From the cell containing the given text, extract its center point as (X, Y) coordinate. 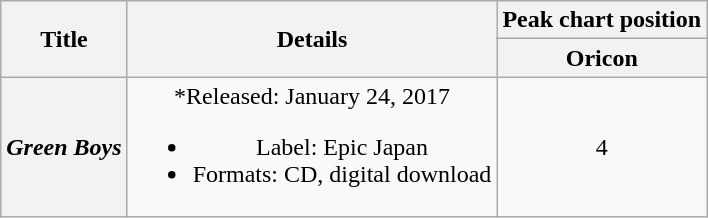
*Released: January 24, 2017Label: Epic JapanFormats: CD, digital download (312, 147)
Green Boys (64, 147)
Title (64, 39)
Peak chart position (602, 20)
Details (312, 39)
Oricon (602, 58)
4 (602, 147)
